Identify which cell holds the provided text, then report its [X, Y] central coordinate. 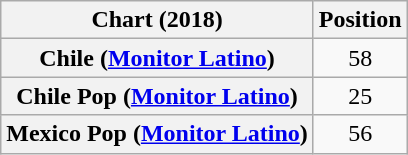
Mexico Pop (Monitor Latino) [158, 134]
Position [360, 20]
58 [360, 58]
Chart (2018) [158, 20]
56 [360, 134]
Chile Pop (Monitor Latino) [158, 96]
Chile (Monitor Latino) [158, 58]
25 [360, 96]
